Output the (X, Y) coordinate of the center of the cell containing the given text.  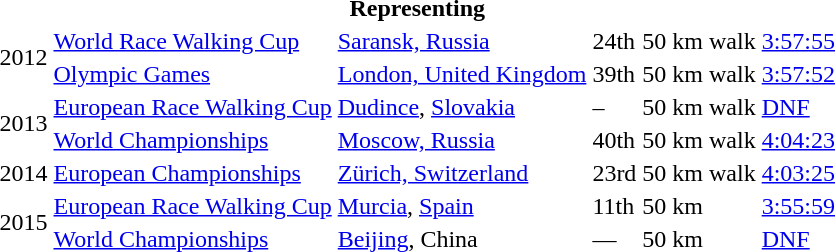
World Race Walking Cup (192, 41)
DNF (798, 107)
4:03:25 (798, 173)
24th (614, 41)
Saransk, Russia (462, 41)
23rd (614, 173)
Dudince, Slovakia (462, 107)
Murcia, Spain (462, 206)
European Championships (192, 173)
3:55:59 (798, 206)
50 km (699, 206)
Zürich, Switzerland (462, 173)
3:57:55 (798, 41)
11th (614, 206)
3:57:52 (798, 74)
– (614, 107)
39th (614, 74)
4:04:23 (798, 140)
World Championships (192, 140)
40th (614, 140)
Olympic Games (192, 74)
London, United Kingdom (462, 74)
Moscow, Russia (462, 140)
